Determine the (X, Y) coordinate at the center of the cell enclosing the given text.  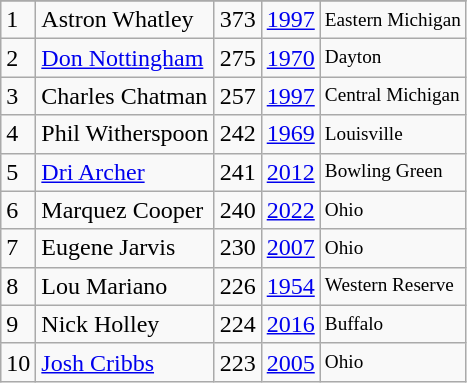
Marquez Cooper (125, 210)
223 (238, 362)
257 (238, 96)
4 (18, 134)
Buffalo (392, 324)
275 (238, 58)
230 (238, 248)
6 (18, 210)
9 (18, 324)
2007 (290, 248)
7 (18, 248)
2 (18, 58)
Lou Mariano (125, 286)
Astron Whatley (125, 20)
8 (18, 286)
1 (18, 20)
2012 (290, 172)
224 (238, 324)
240 (238, 210)
1969 (290, 134)
Nick Holley (125, 324)
2016 (290, 324)
Western Reserve (392, 286)
Eugene Jarvis (125, 248)
1970 (290, 58)
Josh Cribbs (125, 362)
Bowling Green (392, 172)
Central Michigan (392, 96)
Dri Archer (125, 172)
10 (18, 362)
Don Nottingham (125, 58)
373 (238, 20)
242 (238, 134)
Charles Chatman (125, 96)
Eastern Michigan (392, 20)
Dayton (392, 58)
226 (238, 286)
Phil Witherspoon (125, 134)
1954 (290, 286)
241 (238, 172)
2005 (290, 362)
3 (18, 96)
5 (18, 172)
Louisville (392, 134)
2022 (290, 210)
